Extract the (x, y) coordinate from the center of the cell holding the provided text.  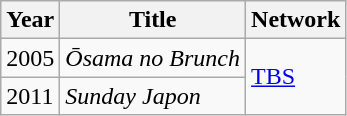
TBS (296, 77)
Sunday Japon (153, 96)
Ōsama no Brunch (153, 58)
Year (30, 20)
2011 (30, 96)
2005 (30, 58)
Network (296, 20)
Title (153, 20)
